Return [x, y] of the center of cell containing provided text 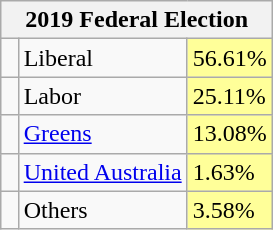
Labor [102, 96]
56.61% [230, 58]
1.63% [230, 172]
25.11% [230, 96]
Greens [102, 134]
Others [102, 210]
3.58% [230, 210]
2019 Federal Election [136, 20]
Liberal [102, 58]
13.08% [230, 134]
United Australia [102, 172]
